Capture the cell that displays the provided text and extract its (x, y) central coordinate. 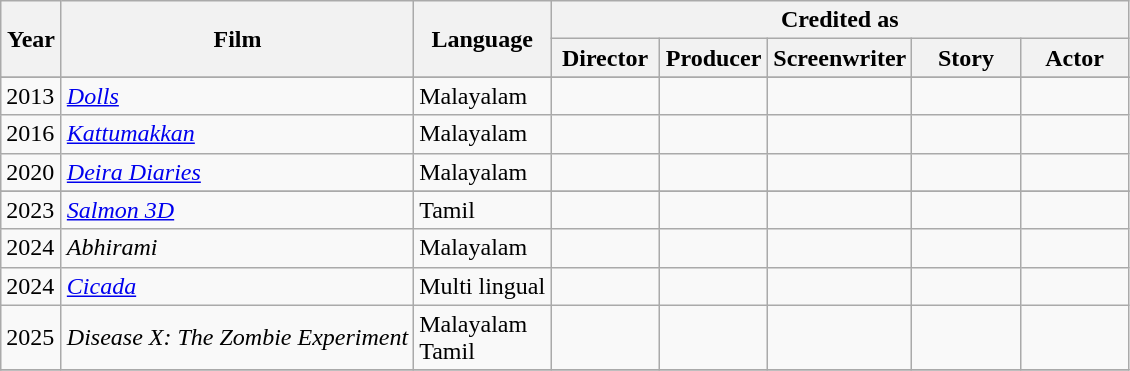
2023 (32, 210)
2013 (32, 96)
Malayalam Tamil (482, 338)
Kattumakkan (237, 134)
Multi lingual (482, 286)
Deira Diaries (237, 172)
2025 (32, 338)
Disease X: The Zombie Experiment (237, 338)
Abhirami (237, 248)
Cicada (237, 286)
Screenwriter (840, 58)
Producer (714, 58)
Director (606, 58)
2016 (32, 134)
Credited as (840, 20)
Year (32, 39)
Actor (1074, 58)
Tamil (482, 210)
Salmon 3D (237, 210)
Dolls (237, 96)
2020 (32, 172)
Language (482, 39)
Story (966, 58)
Film (237, 39)
